Return [x, y] of the center of cell containing provided text 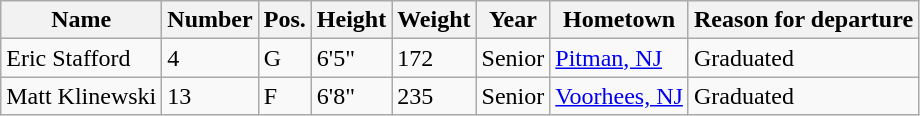
Hometown [620, 20]
Number [210, 20]
13 [210, 96]
Voorhees, NJ [620, 96]
Eric Stafford [82, 58]
172 [434, 58]
G [284, 58]
Reason for departure [803, 20]
Name [82, 20]
Height [351, 20]
F [284, 96]
Weight [434, 20]
Pitman, NJ [620, 58]
Year [513, 20]
6'5" [351, 58]
Pos. [284, 20]
Matt Klinewski [82, 96]
6'8" [351, 96]
4 [210, 58]
235 [434, 96]
